Determine the (x, y) coordinate at the center of the cell enclosing the given text.  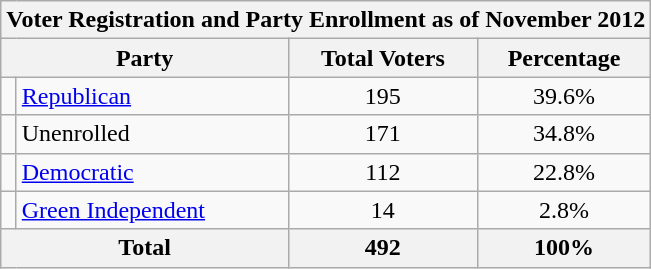
171 (382, 134)
Democratic (152, 172)
492 (382, 248)
Party (145, 58)
2.8% (564, 210)
Percentage (564, 58)
100% (564, 248)
Unenrolled (152, 134)
14 (382, 210)
34.8% (564, 134)
195 (382, 96)
Republican (152, 96)
Voter Registration and Party Enrollment as of November 2012 (326, 20)
39.6% (564, 96)
22.8% (564, 172)
Total Voters (382, 58)
Green Independent (152, 210)
112 (382, 172)
Total (145, 248)
